Locate the cell with the specified text and output its [X, Y] center coordinate. 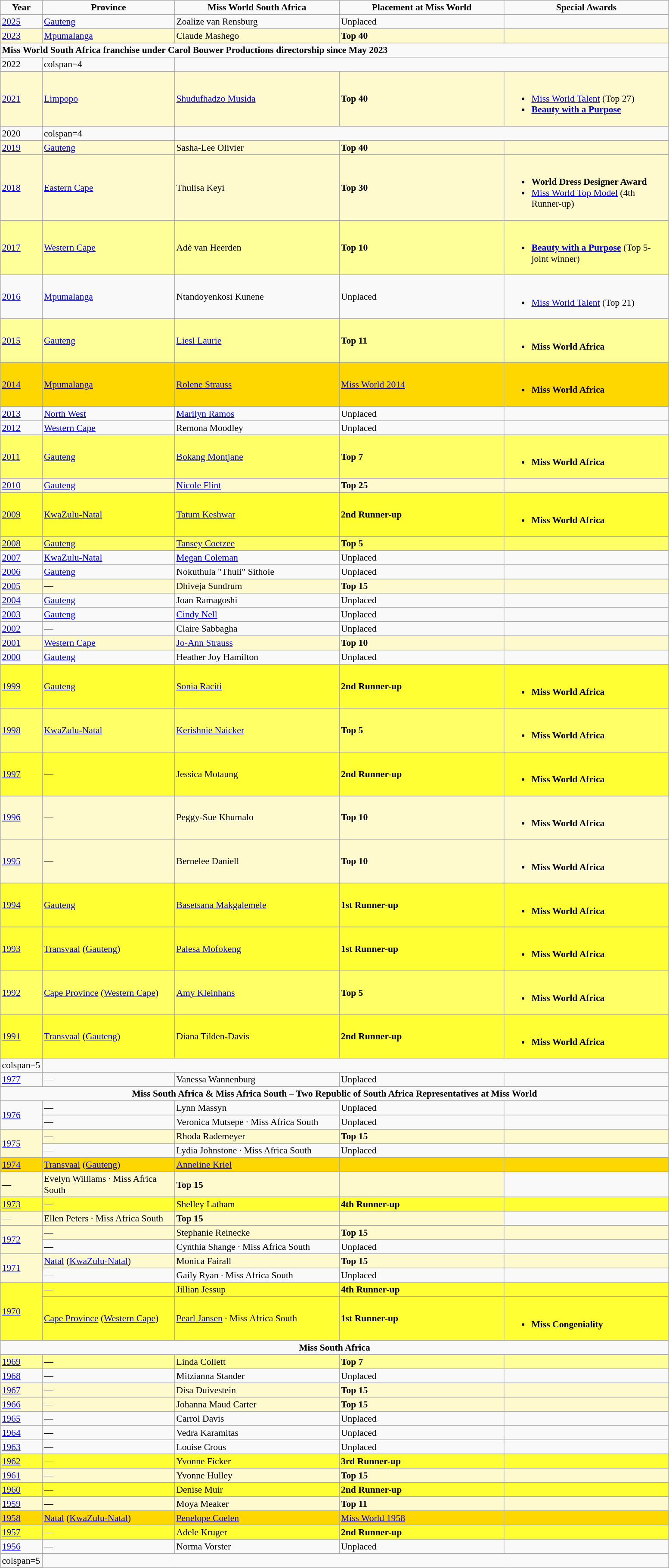
1959 [22, 1503]
Anneline Kriel [257, 1165]
Placement at Miss World [421, 8]
1974 [22, 1165]
2022 [22, 65]
2020 [22, 133]
Adè van Heerden [257, 248]
1970 [22, 1311]
1964 [22, 1433]
1966 [22, 1404]
Peggy-Sue Khumalo [257, 818]
1973 [22, 1205]
World Dress Designer AwardMiss World Top Model (4th Runner-up) [586, 188]
Palesa Mofokeng [257, 949]
1963 [22, 1447]
Ellen Peters · Miss Africa South [108, 1218]
1967 [22, 1390]
Claude Mashego [257, 36]
Vanessa Wannenburg [257, 1080]
2003 [22, 615]
Mitzianna Stander [257, 1376]
2012 [22, 428]
Kerishnie Naicker [257, 730]
1994 [22, 905]
1977 [22, 1080]
Claire Sabbagha [257, 629]
Lydia Johnstone · Miss Africa South [257, 1150]
1961 [22, 1475]
Tansey Coetzee [257, 543]
Joan Ramagoshi [257, 600]
Stephanie Reinecke [257, 1233]
Top 25 [421, 486]
Evelyn Williams · Miss Africa South [108, 1184]
Nicole Flint [257, 486]
Yvonne Ficker [257, 1461]
Nokuthula "Thuli" Sithole [257, 572]
1997 [22, 774]
Dhiveja Sundrum [257, 586]
Miss South Africa & Miss Africa South – Two Republic of South Africa Representatives at Miss World [334, 1094]
Sasha-Lee Olivier [257, 147]
1971 [22, 1268]
2025 [22, 22]
2004 [22, 600]
Marilyn Ramos [257, 413]
2017 [22, 248]
Johanna Maud Carter [257, 1404]
2001 [22, 643]
Adele Kruger [257, 1532]
1995 [22, 861]
Sonia Raciti [257, 686]
3rd Runner-up [421, 1461]
Norma Vorster [257, 1546]
1993 [22, 949]
2023 [22, 36]
1956 [22, 1546]
Veronica Mutsepe · Miss Africa South [257, 1122]
Special Awards [586, 8]
Year [22, 8]
2014 [22, 384]
Beauty with a Purpose (Top 5-joint winner) [586, 248]
Heather Joy Hamilton [257, 657]
Ntandoyenkosi Kunene [257, 297]
Shelley Latham [257, 1205]
Monica Fairall [257, 1261]
2015 [22, 341]
Basetsana Makgalemele [257, 905]
Zoalize van Rensburg [257, 22]
Pearl Jansen · Miss Africa South [257, 1319]
2013 [22, 413]
1958 [22, 1518]
Amy Kleinhans [257, 993]
Miss World 2014 [421, 384]
Tatum Keshwar [257, 514]
1996 [22, 818]
Miss Congeniality [586, 1319]
2006 [22, 572]
Miss World Talent (Top 21) [586, 297]
Miss World South Africa franchise under Carol Bouwer Productions directorship since May 2023 [334, 50]
Bokang Montjane [257, 457]
Louise Crous [257, 1447]
2009 [22, 514]
2011 [22, 457]
1960 [22, 1490]
Megan Coleman [257, 558]
Penelope Coelen [257, 1518]
Cynthia Shange · Miss Africa South [257, 1247]
Eastern Cape [108, 188]
Liesl Laurie [257, 341]
2018 [22, 188]
Diana Tilden-Davis [257, 1036]
1991 [22, 1036]
1972 [22, 1240]
1957 [22, 1532]
North West [108, 413]
Miss World South Africa [257, 8]
1992 [22, 993]
1998 [22, 730]
Moya Meaker [257, 1503]
2010 [22, 486]
Jillian Jessup [257, 1290]
2016 [22, 297]
Province [108, 8]
Carrol Davis [257, 1418]
2005 [22, 586]
Yvonne Hulley [257, 1475]
1969 [22, 1361]
Rolene Strauss [257, 384]
2019 [22, 147]
Jessica Motaung [257, 774]
Shudufhadzo Musida [257, 99]
2021 [22, 99]
2008 [22, 543]
1976 [22, 1115]
1965 [22, 1418]
Miss World Talent (Top 27)Beauty with a Purpose [586, 99]
Denise Muir [257, 1490]
Top 30 [421, 188]
Remona Moodley [257, 428]
Jo-Ann Strauss [257, 643]
2000 [22, 657]
Cindy Nell [257, 615]
1999 [22, 686]
Limpopo [108, 99]
Miss World 1958 [421, 1518]
Linda Collett [257, 1361]
Thulisa Keyi [257, 188]
1968 [22, 1376]
2007 [22, 558]
Vedra Karamitas [257, 1433]
Lynn Massyn [257, 1108]
Miss South Africa [334, 1348]
2002 [22, 629]
Disa Duivestein [257, 1390]
Bernelee Daniell [257, 861]
1962 [22, 1461]
Rhoda Rademeyer [257, 1137]
Gaily Ryan · Miss Africa South [257, 1275]
1975 [22, 1143]
